From the cell containing the given text, extract its center point as (x, y) coordinate. 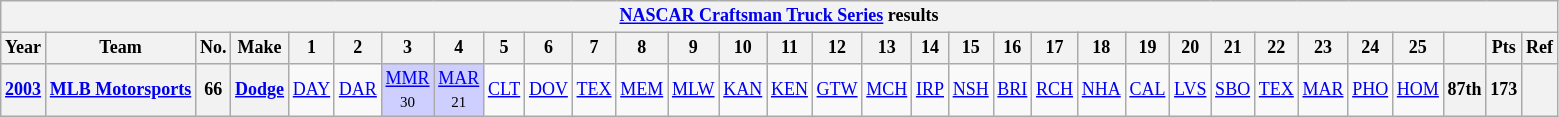
15 (970, 48)
Make (260, 48)
HOM (1418, 90)
9 (694, 48)
22 (1276, 48)
21 (1233, 48)
5 (504, 48)
KAN (743, 90)
20 (1190, 48)
16 (1012, 48)
No. (214, 48)
173 (1504, 90)
NHA (1101, 90)
19 (1148, 48)
17 (1055, 48)
25 (1418, 48)
11 (790, 48)
MMR30 (408, 90)
1 (311, 48)
NASCAR Craftsman Truck Series results (779, 16)
3 (408, 48)
10 (743, 48)
DOV (549, 90)
NSH (970, 90)
4 (459, 48)
14 (930, 48)
CAL (1148, 90)
MLB Motorsports (120, 90)
24 (1370, 48)
18 (1101, 48)
2 (358, 48)
Ref (1540, 48)
MAR21 (459, 90)
66 (214, 90)
MAR (1323, 90)
Year (24, 48)
LVS (1190, 90)
87th (1464, 90)
IRP (930, 90)
RCH (1055, 90)
Dodge (260, 90)
7 (594, 48)
MLW (694, 90)
13 (887, 48)
DAY (311, 90)
MEM (642, 90)
CLT (504, 90)
BRI (1012, 90)
Team (120, 48)
PHO (1370, 90)
6 (549, 48)
MCH (887, 90)
SBO (1233, 90)
KEN (790, 90)
2003 (24, 90)
DAR (358, 90)
Pts (1504, 48)
23 (1323, 48)
12 (837, 48)
8 (642, 48)
GTW (837, 90)
